Capture the cell that displays the provided text and extract its (x, y) central coordinate. 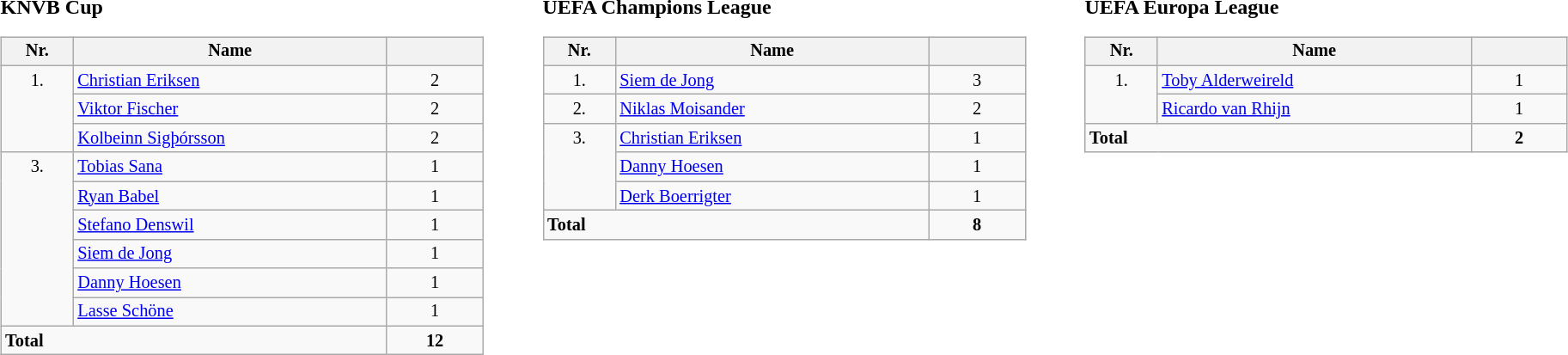
Tobias Sana (230, 167)
Toby Alderweireld (1315, 80)
Stefano Denswil (230, 225)
Ricardo van Rhijn (1315, 109)
Derk Boerrigter (772, 196)
Lasse Schöne (230, 312)
Kolbeinn Sigþórsson (230, 138)
Viktor Fischer (230, 109)
Niklas Moisander (772, 109)
3 (977, 80)
8 (977, 225)
2. (579, 109)
12 (435, 340)
Ryan Babel (230, 196)
